For the text-containing cell, return its midpoint in (X, Y) coordinate format. 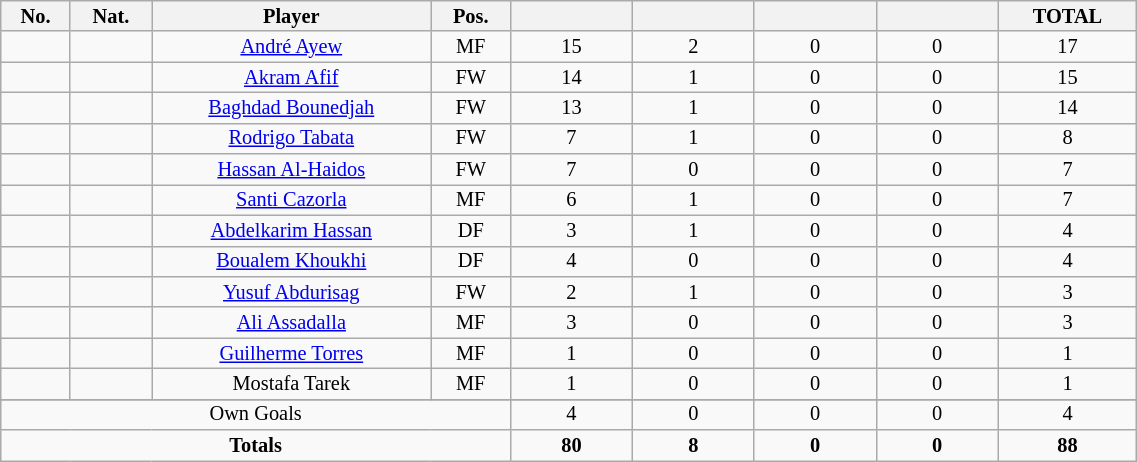
Hassan Al-Haidos (292, 170)
88 (1068, 446)
Guilherme Torres (292, 354)
TOTAL (1068, 16)
Abdelkarim Hassan (292, 230)
André Ayew (292, 46)
Akram Afif (292, 78)
6 (571, 200)
Player (292, 16)
Nat. (110, 16)
Yusuf Abdurisag (292, 292)
13 (571, 108)
Santi Cazorla (292, 200)
Boualem Khoukhi (292, 262)
No. (36, 16)
Baghdad Bounedjah (292, 108)
Mostafa Tarek (292, 384)
Own Goals (256, 414)
17 (1068, 46)
Rodrigo Tabata (292, 138)
Ali Assadalla (292, 322)
Totals (256, 446)
80 (571, 446)
Pos. (470, 16)
